Provide the [x, y] coordinate of the cell's center where the given text is located.  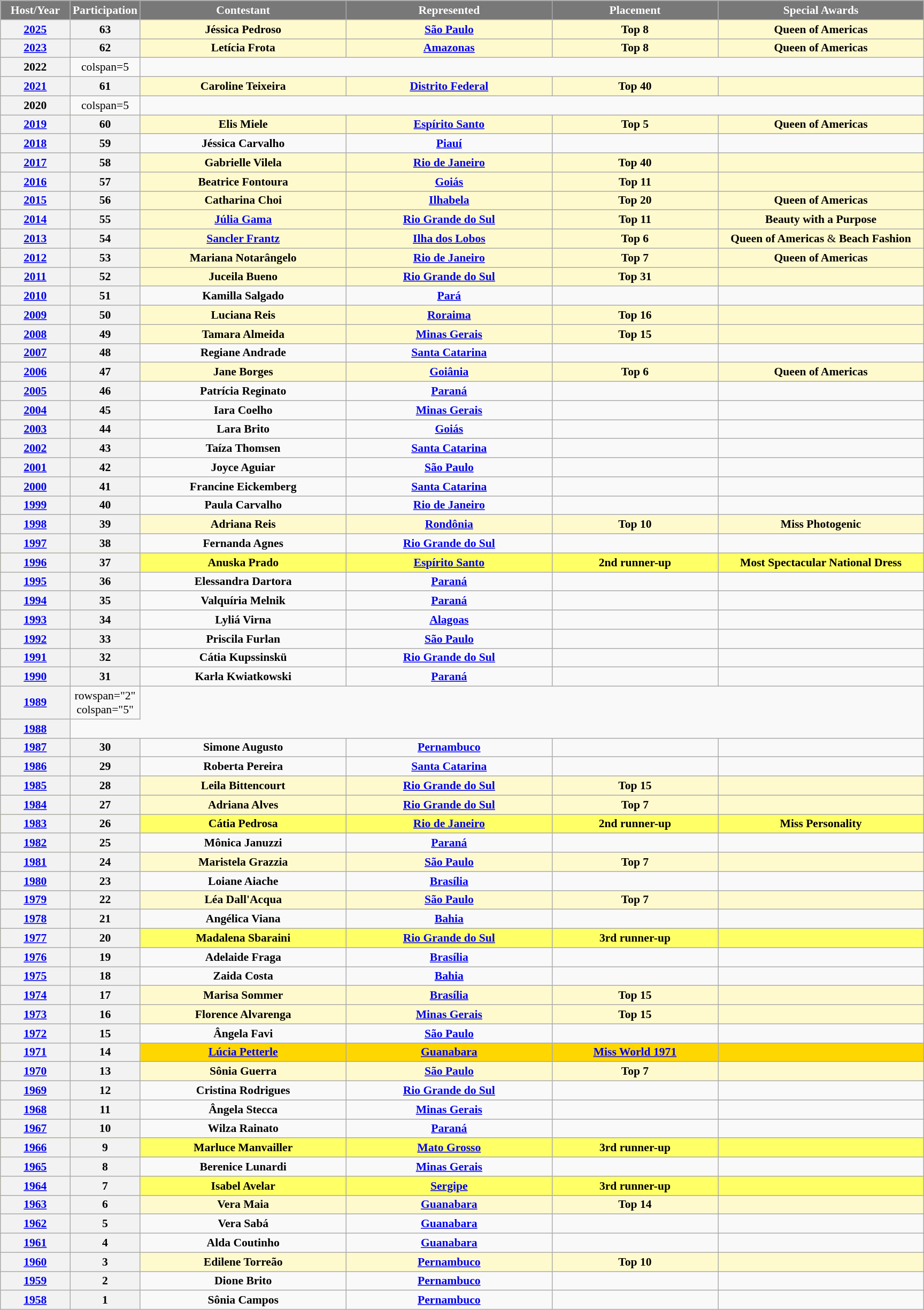
1967 [35, 1129]
31 [105, 677]
Priscila Furlan [243, 639]
52 [105, 277]
50 [105, 315]
Ilha dos Lobos [449, 239]
22 [105, 900]
51 [105, 296]
Queen of Americas & Beach Fashion [820, 239]
2002 [35, 449]
35 [105, 601]
1962 [35, 1224]
Jéssica Carvalho [243, 144]
1976 [35, 957]
Zaida Costa [243, 976]
11 [105, 1109]
10 [105, 1129]
Distrito Federal [449, 87]
Ângela Favi [243, 1034]
Patrícia Reginato [243, 391]
Wilza Rainato [243, 1129]
2013 [35, 239]
Alda Coutinho [243, 1243]
Iara Coelho [243, 410]
54 [105, 239]
Fernanda Agnes [243, 544]
Top 14 [635, 1205]
1969 [35, 1091]
28 [105, 786]
2021 [35, 87]
9 [105, 1148]
Juceila Bueno [243, 277]
Madalena Sbaraini [243, 938]
Joyce Aguiar [243, 467]
1989 [35, 703]
63 [105, 29]
Jéssica Pedroso [243, 29]
1966 [35, 1148]
Tamara Almeida [243, 334]
2009 [35, 315]
Ângela Stecca [243, 1109]
15 [105, 1034]
1 [105, 1300]
1993 [35, 620]
2011 [35, 277]
1988 [35, 729]
Elis Miele [243, 125]
8 [105, 1167]
18 [105, 976]
25 [105, 843]
57 [105, 182]
1959 [35, 1281]
32 [105, 658]
1996 [35, 562]
Paula Carvalho [243, 505]
Special Awards [820, 10]
1992 [35, 639]
44 [105, 429]
26 [105, 824]
1973 [35, 1014]
55 [105, 220]
45 [105, 410]
Maristela Grazzia [243, 862]
12 [105, 1091]
38 [105, 544]
1963 [35, 1205]
1979 [35, 900]
Roberta Pereira [243, 767]
6 [105, 1205]
Contestant [243, 10]
1982 [35, 843]
Dione Brito [243, 1281]
Cristina Rodrigues [243, 1091]
Miss World 1971 [635, 1052]
2004 [35, 410]
2023 [35, 48]
5 [105, 1224]
1975 [35, 976]
Most Spectacular National Dress [820, 562]
1965 [35, 1167]
7 [105, 1186]
2007 [35, 353]
62 [105, 48]
53 [105, 258]
Elessandra Dartora [243, 582]
24 [105, 862]
2017 [35, 163]
Lara Brito [243, 429]
16 [105, 1014]
1994 [35, 601]
40 [105, 505]
Edilene Torreão [243, 1262]
Marisa Sommer [243, 996]
Beatrice Fontoura [243, 182]
Taíza Thomsen [243, 449]
2001 [35, 467]
2022 [35, 67]
2003 [35, 429]
1999 [35, 505]
Júlia Gama [243, 220]
Sancler Frantz [243, 239]
2014 [35, 220]
Miss Personality [820, 824]
19 [105, 957]
Adriana Alves [243, 805]
58 [105, 163]
17 [105, 996]
46 [105, 391]
1985 [35, 786]
42 [105, 467]
2025 [35, 29]
2005 [35, 391]
2006 [35, 372]
Participation [105, 10]
41 [105, 487]
Miss Photogenic [820, 525]
2019 [35, 125]
Letícia Frota [243, 48]
1991 [35, 658]
1958 [35, 1300]
Francine Eickemberg [243, 487]
34 [105, 620]
61 [105, 87]
1986 [35, 767]
Luciana Reis [243, 315]
33 [105, 639]
2020 [35, 105]
4 [105, 1243]
1980 [35, 881]
2008 [35, 334]
Top 5 [635, 125]
Roraima [449, 315]
Alagoas [449, 620]
Mônica Januzzi [243, 843]
Placement [635, 10]
1981 [35, 862]
2018 [35, 144]
23 [105, 881]
Berenice Lunardi [243, 1167]
Adriana Reis [243, 525]
27 [105, 805]
49 [105, 334]
Florence Alvarenga [243, 1014]
rowspan="2" colspan="5" [105, 703]
Valquíria Melnik [243, 601]
Gabrielle Vilela [243, 163]
2016 [35, 182]
20 [105, 938]
1987 [35, 748]
Sônia Campos [243, 1300]
30 [105, 748]
Cátia Pedrosa [243, 824]
2000 [35, 487]
Kamilla Salgado [243, 296]
1995 [35, 582]
Cátia Kupssinskü [243, 658]
Goiânia [449, 372]
1972 [35, 1034]
2012 [35, 258]
37 [105, 562]
36 [105, 582]
Beauty with a Purpose [820, 220]
Caroline Teixeira [243, 87]
Sergipe [449, 1186]
56 [105, 201]
Marluce Manvailler [243, 1148]
Isabel Avelar [243, 1186]
Catharina Choi [243, 201]
39 [105, 525]
3 [105, 1262]
1971 [35, 1052]
2010 [35, 296]
2 [105, 1281]
Pará [449, 296]
Rondônia [449, 525]
Jane Borges [243, 372]
1968 [35, 1109]
2015 [35, 201]
Adelaide Fraga [243, 957]
Sônia Guerra [243, 1072]
Leila Bittencourt [243, 786]
1984 [35, 805]
1977 [35, 938]
1974 [35, 996]
Top 16 [635, 315]
Lúcia Petterle [243, 1052]
Léa Dall'Acqua [243, 900]
1978 [35, 919]
1964 [35, 1186]
48 [105, 353]
47 [105, 372]
Mariana Notarângelo [243, 258]
Loiane Aiache [243, 881]
Lyliá Virna [243, 620]
43 [105, 449]
1960 [35, 1262]
60 [105, 125]
Represented [449, 10]
21 [105, 919]
14 [105, 1052]
59 [105, 144]
Karla Kwiatkowski [243, 677]
1970 [35, 1072]
Angélica Viana [243, 919]
Piauí [449, 144]
13 [105, 1072]
Vera Maia [243, 1205]
Regiane Andrade [243, 353]
Mato Grosso [449, 1148]
Vera Sabá [243, 1224]
29 [105, 767]
1998 [35, 525]
Top 20 [635, 201]
1983 [35, 824]
1997 [35, 544]
Top 31 [635, 277]
1961 [35, 1243]
Ilhabela [449, 201]
Host/Year [35, 10]
Simone Augusto [243, 748]
Anuska Prado [243, 562]
Amazonas [449, 48]
1990 [35, 677]
